Determine the [x, y] coordinate at the center of the cell enclosing the given text.  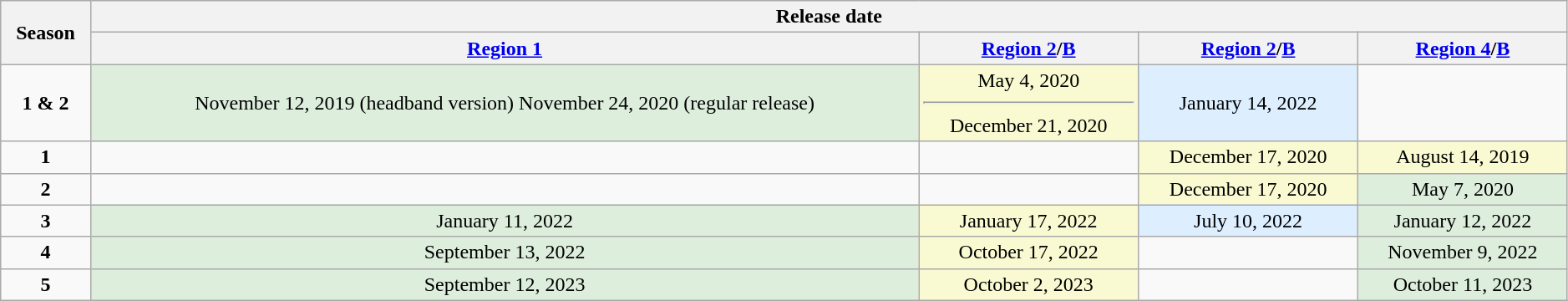
May 7, 2020 [1464, 189]
January 11, 2022 [505, 221]
Season [46, 33]
1 [46, 157]
May 4, 2020 December 21, 2020 [1029, 103]
5 [46, 284]
October 17, 2022 [1029, 253]
Release date [829, 17]
September 13, 2022 [505, 253]
January 17, 2022 [1029, 221]
September 12, 2023 [505, 284]
October 2, 2023 [1029, 284]
November 12, 2019 (headband version) November 24, 2020 (regular release) [505, 103]
2 [46, 189]
October 11, 2023 [1464, 284]
January 14, 2022 [1248, 103]
January 12, 2022 [1464, 221]
Region 1 [505, 48]
November 9, 2022 [1464, 253]
August 14, 2019 [1464, 157]
Region 4/B [1464, 48]
July 10, 2022 [1248, 221]
3 [46, 221]
4 [46, 253]
1 & 2 [46, 103]
